Extract the (x, y) coordinate from the center of the cell holding the provided text.  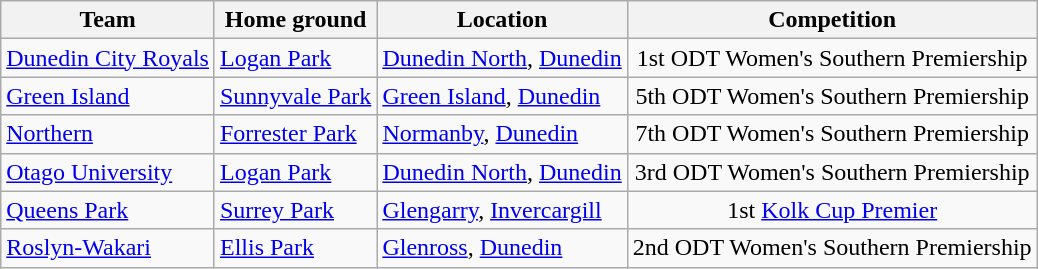
3rd ODT Women's Southern Premiership (832, 172)
Surrey Park (295, 210)
Home ground (295, 20)
7th ODT Women's Southern Premiership (832, 134)
2nd ODT Women's Southern Premiership (832, 248)
Location (502, 20)
Glenross, Dunedin (502, 248)
Dunedin City Royals (108, 58)
Roslyn-Wakari (108, 248)
Northern (108, 134)
Forrester Park (295, 134)
Competition (832, 20)
Ellis Park (295, 248)
5th ODT Women's Southern Premiership (832, 96)
Normanby, Dunedin (502, 134)
1st ODT Women's Southern Premiership (832, 58)
Glengarry, Invercargill (502, 210)
Otago University (108, 172)
Team (108, 20)
Green Island, Dunedin (502, 96)
Sunnyvale Park (295, 96)
1st Kolk Cup Premier (832, 210)
Green Island (108, 96)
Queens Park (108, 210)
